From the cell containing the given text, extract its center point as (x, y) coordinate. 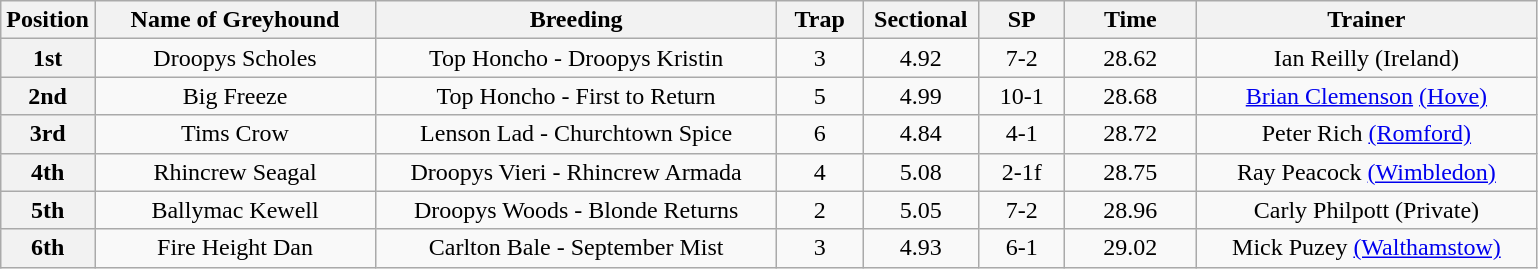
4th (48, 172)
5.05 (921, 210)
Rhincrew Seagal (234, 172)
Droopys Woods - Blonde Returns (576, 210)
1st (48, 58)
5th (48, 210)
Ballymac Kewell (234, 210)
Sectional (921, 20)
Carlton Bale - September Mist (576, 248)
28.68 (1130, 96)
5 (820, 96)
Ray Peacock (Wimbledon) (1366, 172)
3rd (48, 134)
6th (48, 248)
29.02 (1130, 248)
Ian Reilly (Ireland) (1366, 58)
Carly Philpott (Private) (1366, 210)
6-1 (1022, 248)
10-1 (1022, 96)
Time (1130, 20)
Name of Greyhound (234, 20)
28.62 (1130, 58)
2nd (48, 96)
5.08 (921, 172)
Trainer (1366, 20)
Brian Clemenson (Hove) (1366, 96)
4 (820, 172)
28.96 (1130, 210)
6 (820, 134)
Tims Crow (234, 134)
28.72 (1130, 134)
4.92 (921, 58)
Trap (820, 20)
4.84 (921, 134)
Fire Height Dan (234, 248)
Position (48, 20)
Big Freeze (234, 96)
Breeding (576, 20)
4.99 (921, 96)
Lenson Lad - Churchtown Spice (576, 134)
Mick Puzey (Walthamstow) (1366, 248)
Peter Rich (Romford) (1366, 134)
SP (1022, 20)
2-1f (1022, 172)
2 (820, 210)
4-1 (1022, 134)
Top Honcho - First to Return (576, 96)
28.75 (1130, 172)
Top Honcho - Droopys Kristin (576, 58)
4.93 (921, 248)
Droopys Scholes (234, 58)
Droopys Vieri - Rhincrew Armada (576, 172)
